For the text-containing cell, return its midpoint in (x, y) coordinate format. 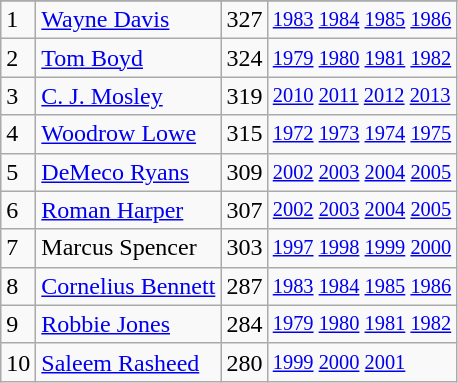
8 (18, 286)
307 (244, 210)
1997 1998 1999 2000 (362, 248)
327 (244, 20)
4 (18, 134)
1 (18, 20)
Marcus Spencer (128, 248)
280 (244, 362)
Cornelius Bennett (128, 286)
Tom Boyd (128, 58)
287 (244, 286)
1999 2000 2001 (362, 362)
324 (244, 58)
9 (18, 324)
284 (244, 324)
1972 1973 1974 1975 (362, 134)
315 (244, 134)
2 (18, 58)
C. J. Mosley (128, 96)
DeMeco Ryans (128, 172)
2010 2011 2012 2013 (362, 96)
Wayne Davis (128, 20)
Robbie Jones (128, 324)
Saleem Rasheed (128, 362)
6 (18, 210)
3 (18, 96)
5 (18, 172)
Roman Harper (128, 210)
Woodrow Lowe (128, 134)
309 (244, 172)
303 (244, 248)
10 (18, 362)
7 (18, 248)
319 (244, 96)
